Pinpoint the cell where the given text exists, returning its (x, y) midpoint coordinate. 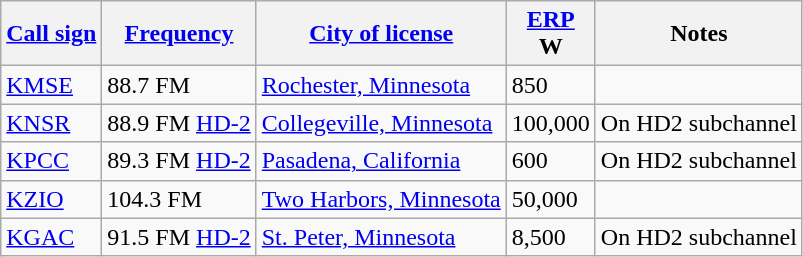
KZIO (52, 199)
KGAC (52, 237)
600 (550, 161)
Two Harbors, Minnesota (381, 199)
City of license (381, 34)
St. Peter, Minnesota (381, 237)
Pasadena, California (381, 161)
850 (550, 85)
50,000 (550, 199)
Call sign (52, 34)
KMSE (52, 85)
Collegeville, Minnesota (381, 123)
ERPW (550, 34)
100,000 (550, 123)
8,500 (550, 237)
Notes (698, 34)
Frequency (179, 34)
KNSR (52, 123)
91.5 FM HD-2 (179, 237)
88.7 FM (179, 85)
89.3 FM HD-2 (179, 161)
104.3 FM (179, 199)
Rochester, Minnesota (381, 85)
KPCC (52, 161)
88.9 FM HD-2 (179, 123)
